Determine the (X, Y) coordinate at the center of the cell enclosing the given text.  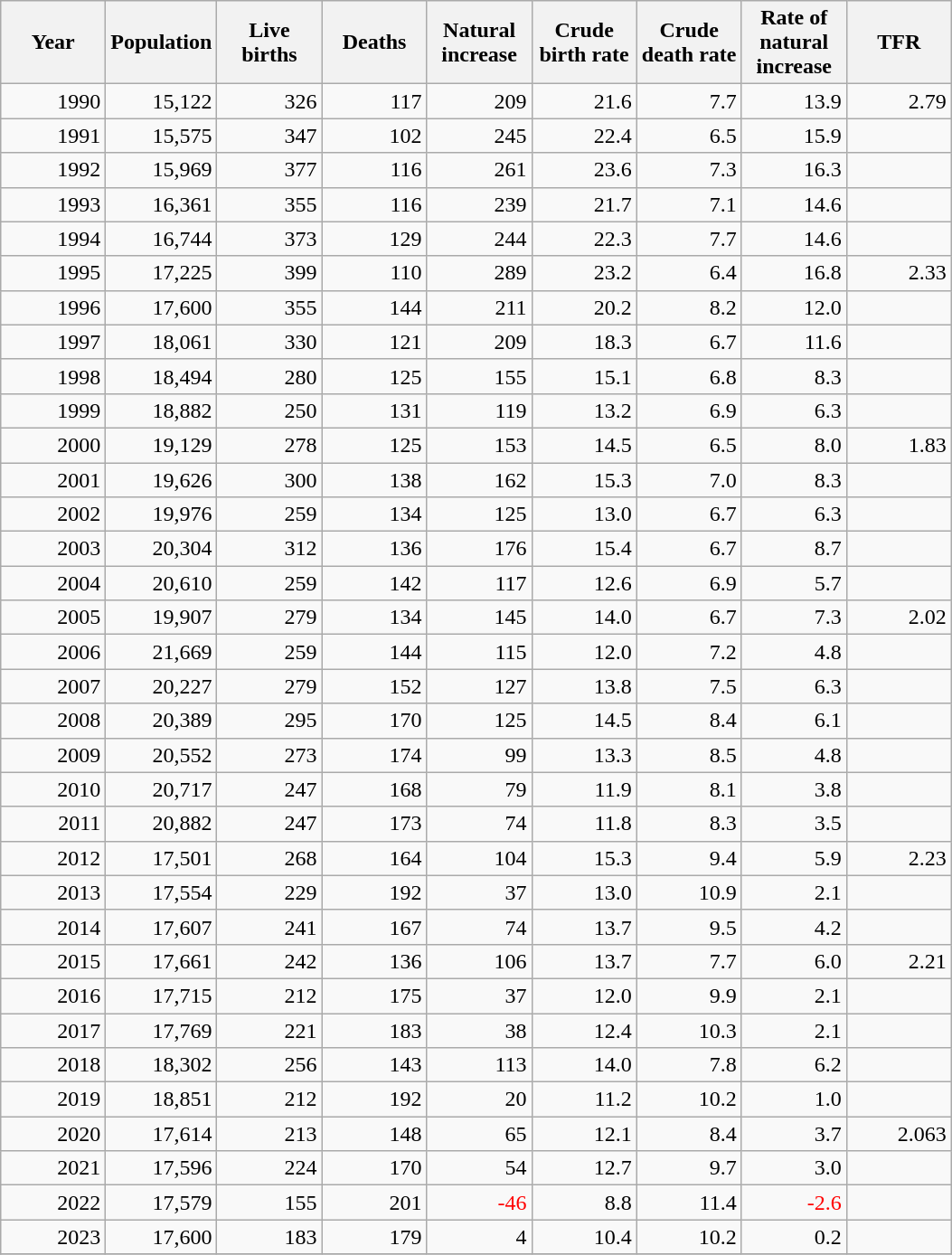
142 (374, 583)
2016 (53, 996)
15.1 (584, 376)
15,969 (161, 170)
20,552 (161, 755)
21.7 (584, 204)
115 (479, 652)
5.7 (794, 583)
9.5 (689, 927)
8.7 (794, 549)
17,501 (161, 858)
129 (374, 239)
10.9 (689, 892)
1995 (53, 273)
2.23 (899, 858)
12.6 (584, 583)
3.5 (794, 824)
113 (479, 1065)
19,976 (161, 514)
2007 (53, 686)
1997 (53, 342)
312 (269, 549)
17,579 (161, 1203)
1992 (53, 170)
143 (374, 1065)
19,129 (161, 445)
21,669 (161, 652)
22.3 (584, 239)
Crude birth rate (584, 42)
377 (269, 170)
174 (374, 755)
2001 (53, 480)
19,626 (161, 480)
179 (374, 1237)
13.3 (584, 755)
38 (479, 1030)
2013 (53, 892)
131 (374, 410)
7.1 (689, 204)
18,851 (161, 1099)
7.2 (689, 652)
13.8 (584, 686)
145 (479, 618)
5.9 (794, 858)
11.2 (584, 1099)
79 (479, 789)
168 (374, 789)
11.9 (584, 789)
54 (479, 1168)
127 (479, 686)
TFR (899, 42)
17,769 (161, 1030)
18,494 (161, 376)
23.2 (584, 273)
17,596 (161, 1168)
-46 (479, 1203)
65 (479, 1134)
175 (374, 996)
164 (374, 858)
2.02 (899, 618)
229 (269, 892)
Deaths (374, 42)
20,389 (161, 721)
173 (374, 824)
2008 (53, 721)
13.2 (584, 410)
1993 (53, 204)
273 (269, 755)
4.2 (794, 927)
17,554 (161, 892)
245 (479, 136)
20,610 (161, 583)
330 (269, 342)
2017 (53, 1030)
153 (479, 445)
6.2 (794, 1065)
1991 (53, 136)
1994 (53, 239)
Crude death rate (689, 42)
138 (374, 480)
Rate of natural increase (794, 42)
Population (161, 42)
99 (479, 755)
239 (479, 204)
1999 (53, 410)
1998 (53, 376)
8.1 (689, 789)
16,744 (161, 239)
23.6 (584, 170)
9.9 (689, 996)
Live births (269, 42)
2022 (53, 1203)
2000 (53, 445)
106 (479, 961)
2010 (53, 789)
7.5 (689, 686)
18.3 (584, 342)
2009 (53, 755)
2005 (53, 618)
213 (269, 1134)
7.8 (689, 1065)
3.7 (794, 1134)
2019 (53, 1099)
20.2 (584, 307)
12.4 (584, 1030)
17,661 (161, 961)
12.7 (584, 1168)
2003 (53, 549)
148 (374, 1134)
20,717 (161, 789)
295 (269, 721)
9.7 (689, 1168)
2015 (53, 961)
289 (479, 273)
17,715 (161, 996)
244 (479, 239)
16.3 (794, 170)
300 (269, 480)
1996 (53, 307)
15.4 (584, 549)
221 (269, 1030)
176 (479, 549)
20,227 (161, 686)
250 (269, 410)
-2.6 (794, 1203)
1.0 (794, 1099)
2.063 (899, 1134)
167 (374, 927)
8.2 (689, 307)
152 (374, 686)
2014 (53, 927)
8.8 (584, 1203)
4 (479, 1237)
11.4 (689, 1203)
3.0 (794, 1168)
Year (53, 42)
17,614 (161, 1134)
3.8 (794, 789)
0.2 (794, 1237)
268 (269, 858)
104 (479, 858)
326 (269, 101)
8.0 (794, 445)
16,361 (161, 204)
21.6 (584, 101)
2.21 (899, 961)
6.8 (689, 376)
399 (269, 273)
22.4 (584, 136)
11.8 (584, 824)
347 (269, 136)
119 (479, 410)
241 (269, 927)
201 (374, 1203)
15,575 (161, 136)
2011 (53, 824)
211 (479, 307)
18,302 (161, 1065)
102 (374, 136)
2020 (53, 1134)
6.1 (794, 721)
17,225 (161, 273)
7.0 (689, 480)
2002 (53, 514)
19,907 (161, 618)
2023 (53, 1237)
6.4 (689, 273)
2018 (53, 1065)
278 (269, 445)
20,304 (161, 549)
6.0 (794, 961)
261 (479, 170)
2004 (53, 583)
13.9 (794, 101)
10.4 (584, 1237)
256 (269, 1065)
110 (374, 273)
280 (269, 376)
8.5 (689, 755)
18,882 (161, 410)
17,607 (161, 927)
1.83 (899, 445)
15.9 (794, 136)
242 (269, 961)
224 (269, 1168)
2006 (53, 652)
11.6 (794, 342)
10.3 (689, 1030)
9.4 (689, 858)
18,061 (161, 342)
162 (479, 480)
12.1 (584, 1134)
2021 (53, 1168)
373 (269, 239)
2.33 (899, 273)
Natural increase (479, 42)
1990 (53, 101)
2.79 (899, 101)
16.8 (794, 273)
15,122 (161, 101)
121 (374, 342)
20,882 (161, 824)
20 (479, 1099)
2012 (53, 858)
